Determine the (x, y) coordinate at the center of the cell enclosing the given text.  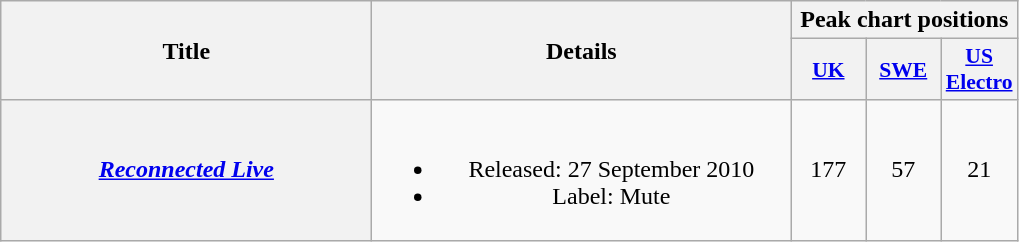
Released: 27 September 2010Label: Mute (582, 170)
USElectro (980, 70)
21 (980, 170)
177 (828, 170)
57 (904, 170)
Reconnected Live (186, 170)
Title (186, 50)
SWE (904, 70)
UK (828, 70)
Details (582, 50)
Peak chart positions (904, 20)
